Return the [X, Y] coordinate for the center point of the cell that contains the specified text.  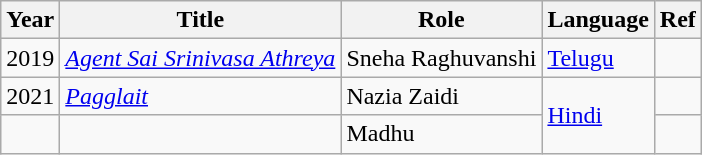
Hindi [598, 115]
Year [30, 20]
Telugu [598, 58]
Title [200, 20]
2021 [30, 96]
2019 [30, 58]
Madhu [442, 134]
Role [442, 20]
Nazia Zaidi [442, 96]
Sneha Raghuvanshi [442, 58]
Language [598, 20]
Agent Sai Srinivasa Athreya [200, 58]
Pagglait [200, 96]
Ref [678, 20]
